Provide the [X, Y] coordinate of the cell's center where the given text is located.  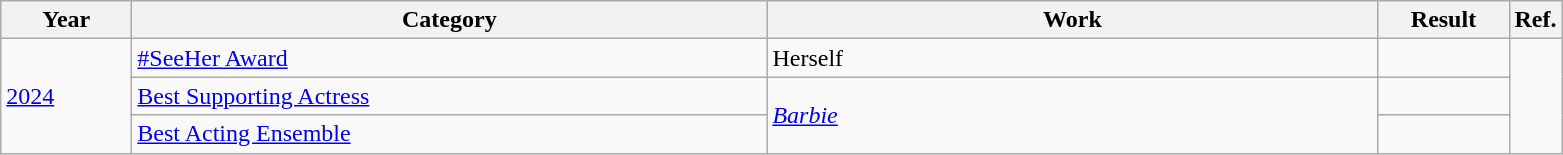
Ref. [1536, 20]
Barbie [1072, 115]
Herself [1072, 58]
#SeeHer Award [450, 58]
Result [1444, 20]
Category [450, 20]
Best Supporting Actress [450, 96]
Work [1072, 20]
Best Acting Ensemble [450, 134]
Year [66, 20]
2024 [66, 96]
